From the cell containing the given text, extract its center point as [x, y] coordinate. 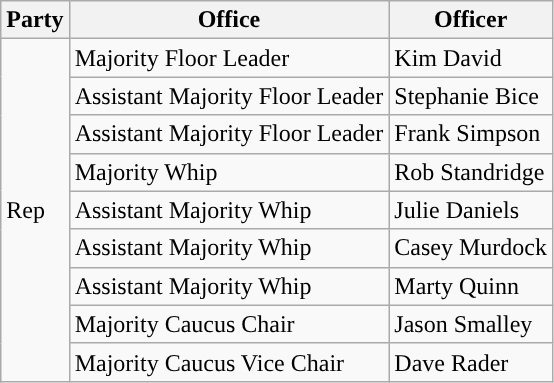
Majority Caucus Vice Chair [229, 362]
Rob Standridge [471, 172]
Majority Whip [229, 172]
Majority Caucus Chair [229, 324]
Jason Smalley [471, 324]
Kim David [471, 58]
Officer [471, 20]
Dave Rader [471, 362]
Casey Murdock [471, 248]
Party [35, 20]
Julie Daniels [471, 210]
Rep [35, 210]
Stephanie Bice [471, 96]
Marty Quinn [471, 286]
Majority Floor Leader [229, 58]
Frank Simpson [471, 134]
Office [229, 20]
